Determine the [X, Y] coordinate at the center of the cell enclosing the given text.  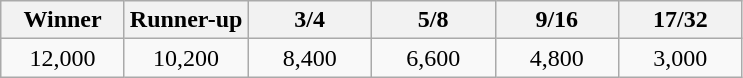
Runner-up [186, 20]
4,800 [557, 58]
6,600 [433, 58]
10,200 [186, 58]
5/8 [433, 20]
17/32 [681, 20]
3,000 [681, 58]
Winner [63, 20]
8,400 [310, 58]
9/16 [557, 20]
12,000 [63, 58]
3/4 [310, 20]
